Determine the (x, y) coordinate at the center of the cell enclosing the given text.  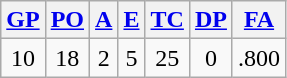
5 (132, 58)
A (104, 20)
TC (167, 20)
.800 (258, 58)
0 (210, 58)
25 (167, 58)
GP (23, 20)
2 (104, 58)
10 (23, 58)
PO (67, 20)
E (132, 20)
18 (67, 58)
DP (210, 20)
FA (258, 20)
